For the text-containing cell, return its midpoint in (X, Y) coordinate format. 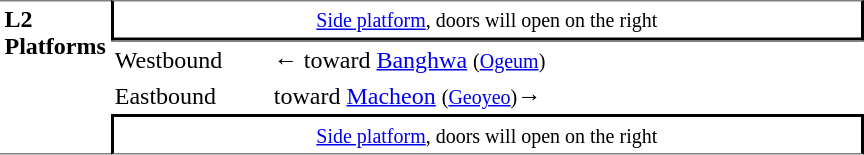
Eastbound (190, 96)
toward Macheon (Geoyeo)→ (566, 96)
L2Platforms (55, 77)
← toward Banghwa (Ogeum) (566, 59)
Westbound (190, 59)
